Search for the cell housing the specified text and yield its (x, y) center coordinate. 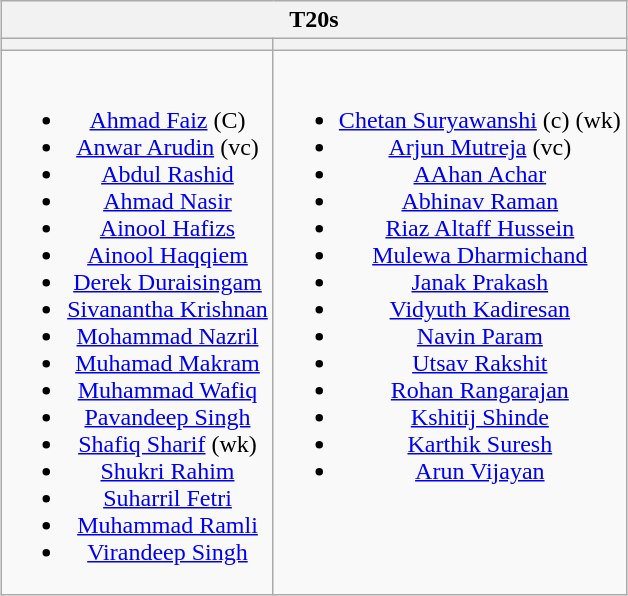
T20s (314, 20)
